Find where the given text appears and provide that cell's center as [X, Y] coordinate. 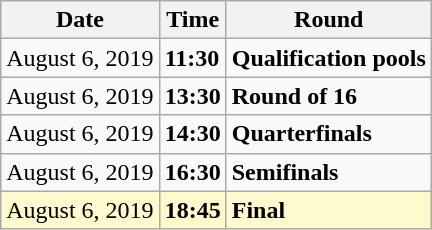
14:30 [192, 134]
18:45 [192, 210]
Quarterfinals [328, 134]
16:30 [192, 172]
Date [80, 20]
Time [192, 20]
13:30 [192, 96]
Round [328, 20]
Qualification pools [328, 58]
Semifinals [328, 172]
Final [328, 210]
Round of 16 [328, 96]
11:30 [192, 58]
